Capture the cell that displays the provided text and extract its [x, y] central coordinate. 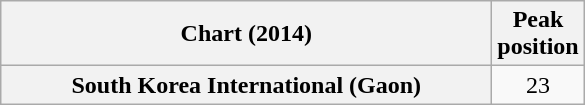
Peakposition [538, 34]
23 [538, 85]
South Korea International (Gaon) [246, 85]
Chart (2014) [246, 34]
